Extract the (X, Y) coordinate from the center of the cell holding the provided text.  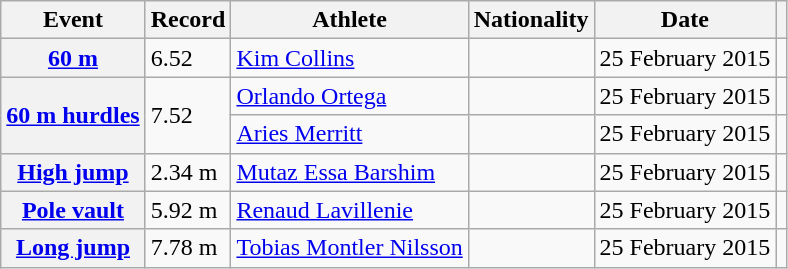
Event (73, 20)
7.78 m (188, 248)
Pole vault (73, 210)
Orlando Ortega (350, 96)
2.34 m (188, 172)
Mutaz Essa Barshim (350, 172)
Nationality (531, 20)
60 m hurdles (73, 115)
5.92 m (188, 210)
Long jump (73, 248)
Record (188, 20)
60 m (73, 58)
Athlete (350, 20)
Renaud Lavillenie (350, 210)
High jump (73, 172)
Kim Collins (350, 58)
Aries Merritt (350, 134)
6.52 (188, 58)
7.52 (188, 115)
Date (685, 20)
Tobias Montler Nilsson (350, 248)
